Scan for the cell matching the given text and deliver its [x, y] coordinate at center. 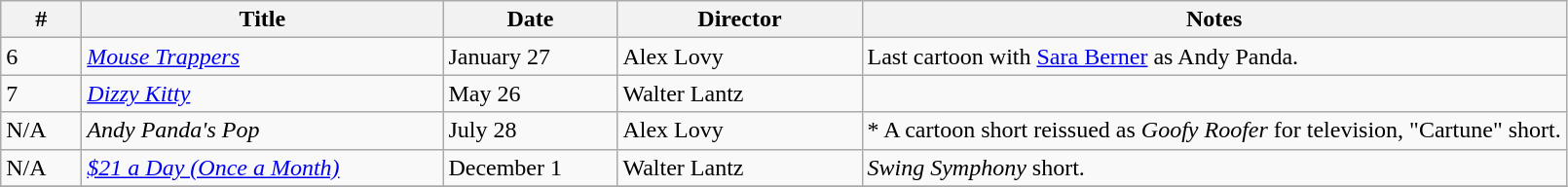
May 26 [530, 93]
January 27 [530, 56]
# [41, 19]
December 1 [530, 168]
July 28 [530, 131]
Title [263, 19]
Dizzy Kitty [263, 93]
Date [530, 19]
Last cartoon with Sara Berner as Andy Panda. [1213, 56]
* A cartoon short reissued as Goofy Roofer for television, "Cartune" short. [1213, 131]
Mouse Trappers [263, 56]
Swing Symphony short. [1213, 168]
Notes [1213, 19]
Director [740, 19]
6 [41, 56]
7 [41, 93]
Andy Panda's Pop [263, 131]
$21 a Day (Once a Month) [263, 168]
